From the cell containing the given text, extract its center point as [x, y] coordinate. 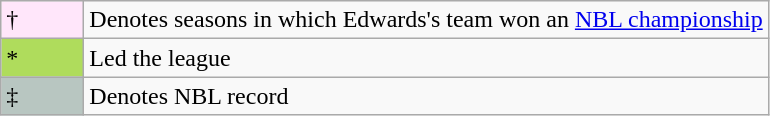
Led the league [426, 58]
Denotes NBL record [426, 96]
Denotes seasons in which Edwards's team won an NBL championship [426, 20]
‡ [42, 96]
† [42, 20]
* [42, 58]
